Return the (X, Y) coordinate for the center point of the cell that contains the specified text.  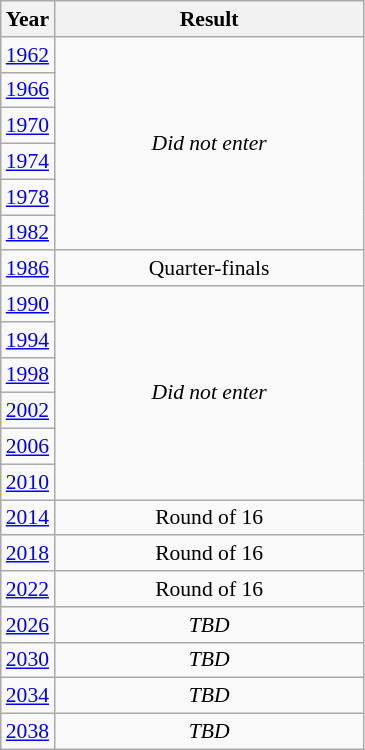
1998 (28, 375)
1986 (28, 269)
2018 (28, 554)
2002 (28, 411)
2026 (28, 625)
1962 (28, 55)
1966 (28, 90)
2038 (28, 732)
1994 (28, 340)
1982 (28, 233)
2034 (28, 696)
Quarter-finals (209, 269)
2010 (28, 482)
2030 (28, 660)
1978 (28, 197)
2014 (28, 518)
2006 (28, 447)
1990 (28, 304)
Result (209, 19)
1970 (28, 126)
2022 (28, 589)
1974 (28, 162)
Year (28, 19)
